Scan for the cell matching the given text and deliver its [X, Y] coordinate at center. 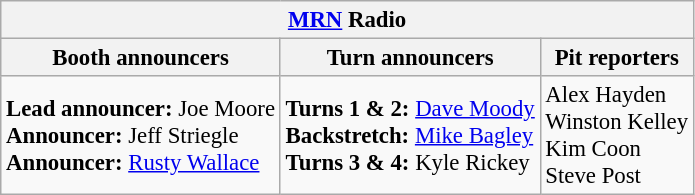
Pit reporters [616, 58]
Booth announcers [141, 58]
Alex HaydenWinston KelleyKim CoonSteve Post [616, 136]
Turns 1 & 2: Dave MoodyBackstretch: Mike BagleyTurns 3 & 4: Kyle Rickey [410, 136]
MRN Radio [348, 20]
Turn announcers [410, 58]
Lead announcer: Joe MooreAnnouncer: Jeff StriegleAnnouncer: Rusty Wallace [141, 136]
